Determine the [x, y] coordinate at the center of the cell enclosing the given text.  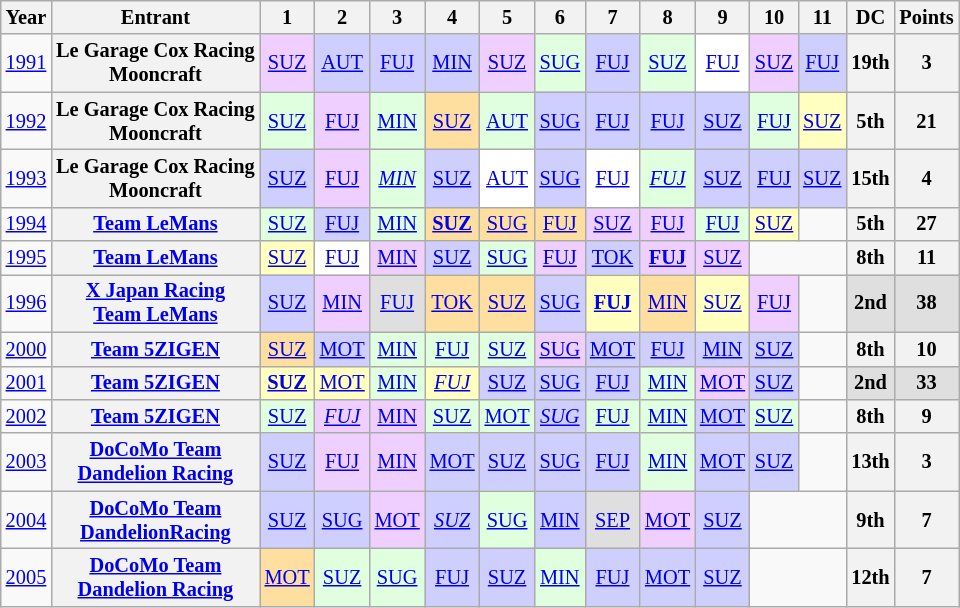
5 [508, 17]
Year [26, 17]
2004 [26, 520]
15th [870, 178]
1996 [26, 303]
1994 [26, 224]
13th [870, 462]
1 [288, 17]
1992 [26, 121]
Entrant [155, 17]
X Japan RacingTeam LeMans [155, 303]
2003 [26, 462]
DoCoMo TeamDandelionRacing [155, 520]
DC [870, 17]
38 [927, 303]
2005 [26, 577]
1991 [26, 63]
33 [927, 383]
2001 [26, 383]
SEP [612, 520]
19th [870, 63]
2002 [26, 416]
2 [342, 17]
12th [870, 577]
1993 [26, 178]
Points [927, 17]
2000 [26, 349]
8 [668, 17]
1995 [26, 258]
27 [927, 224]
9th [870, 520]
21 [927, 121]
6 [560, 17]
